Scan for the cell matching the given text and deliver its [x, y] coordinate at center. 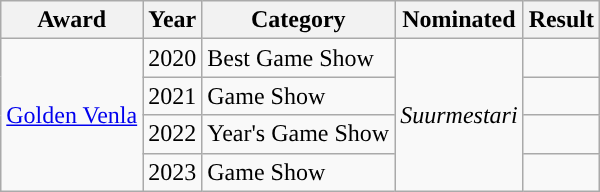
Award [72, 20]
2023 [172, 172]
Year [172, 20]
2020 [172, 58]
Suurmestari [459, 115]
Year's Game Show [298, 134]
Golden Venla [72, 115]
Category [298, 20]
Nominated [459, 20]
Best Game Show [298, 58]
Result [561, 20]
2022 [172, 134]
2021 [172, 96]
